Return (x, y) of the center of cell containing provided text 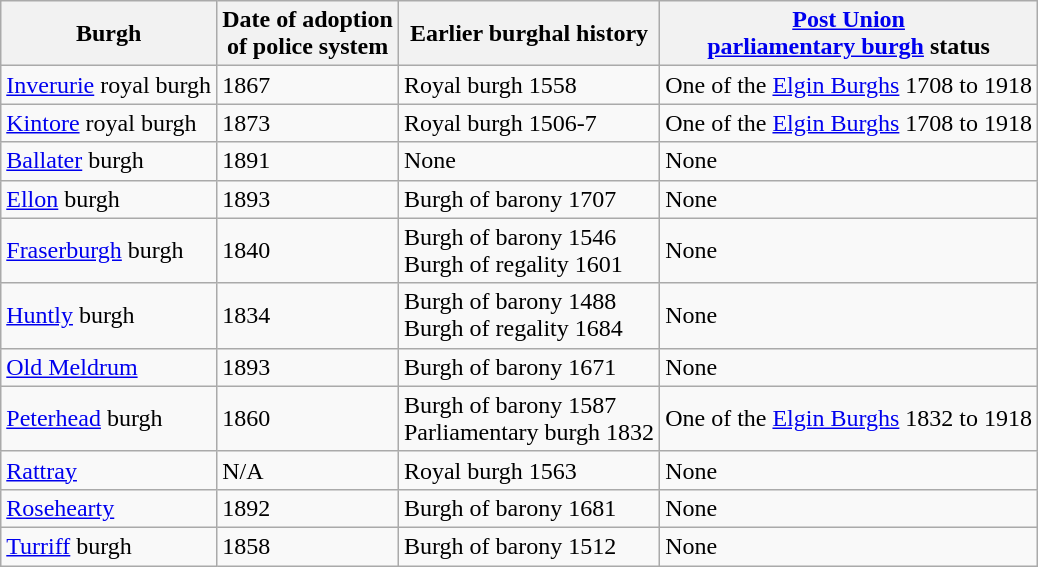
Date of adoption of police system (308, 34)
Rattray (109, 470)
1891 (308, 161)
1867 (308, 85)
Huntly burgh (109, 316)
Royal burgh 1563 (528, 470)
Burgh of barony 1707 (528, 199)
Royal burgh 1558 (528, 85)
1840 (308, 250)
Royal burgh 1506-7 (528, 123)
Inverurie royal burgh (109, 85)
Burgh (109, 34)
1892 (308, 508)
Burgh of barony 1546 Burgh of regality 1601 (528, 250)
1873 (308, 123)
Earlier burghal history (528, 34)
1858 (308, 546)
Rosehearty (109, 508)
Ballater burgh (109, 161)
Burgh of barony 1681 (528, 508)
Burgh of barony 1512 (528, 546)
Old Meldrum (109, 367)
Ellon burgh (109, 199)
Burgh of barony 1488 Burgh of regality 1684 (528, 316)
Turriff burgh (109, 546)
Peterhead burgh (109, 418)
Post Union parliamentary burgh status (849, 34)
1834 (308, 316)
Fraserburgh burgh (109, 250)
Burgh of barony 1671 (528, 367)
One of the Elgin Burghs 1832 to 1918 (849, 418)
N/A (308, 470)
1860 (308, 418)
Burgh of barony 1587 Parliamentary burgh 1832 (528, 418)
Kintore royal burgh (109, 123)
